Determine the [X, Y] coordinate at the center of the cell enclosing the given text.  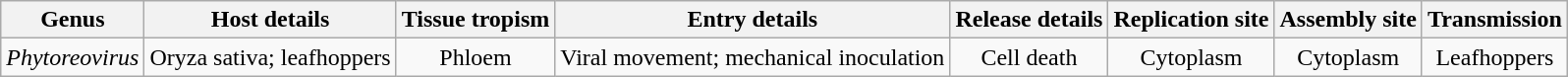
Leafhoppers [1494, 57]
Replication site [1191, 20]
Phytoreovirus [73, 57]
Viral movement; mechanical inoculation [753, 57]
Release details [1030, 20]
Assembly site [1348, 20]
Genus [73, 20]
Oryza sativa; leafhoppers [270, 57]
Entry details [753, 20]
Transmission [1494, 20]
Tissue tropism [476, 20]
Phloem [476, 57]
Host details [270, 20]
Cell death [1030, 57]
